Return [X, Y] of the center of cell containing provided text 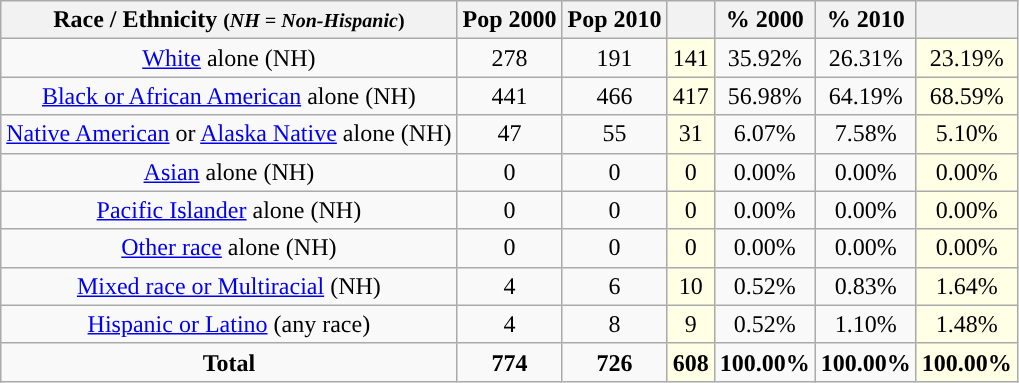
8 [614, 324]
55 [614, 134]
Hispanic or Latino (any race) [229, 324]
10 [690, 286]
7.58% [866, 134]
191 [614, 58]
417 [690, 96]
466 [614, 96]
774 [510, 362]
6 [614, 286]
26.31% [866, 58]
441 [510, 96]
9 [690, 324]
726 [614, 362]
608 [690, 362]
31 [690, 134]
68.59% [966, 96]
Native American or Alaska Native alone (NH) [229, 134]
1.10% [866, 324]
23.19% [966, 58]
0.83% [866, 286]
6.07% [764, 134]
White alone (NH) [229, 58]
141 [690, 58]
% 2000 [764, 20]
Black or African American alone (NH) [229, 96]
Race / Ethnicity (NH = Non-Hispanic) [229, 20]
5.10% [966, 134]
Pacific Islander alone (NH) [229, 210]
278 [510, 58]
64.19% [866, 96]
1.64% [966, 286]
47 [510, 134]
Asian alone (NH) [229, 172]
Total [229, 362]
Other race alone (NH) [229, 248]
Pop 2010 [614, 20]
1.48% [966, 324]
Pop 2000 [510, 20]
% 2010 [866, 20]
Mixed race or Multiracial (NH) [229, 286]
35.92% [764, 58]
56.98% [764, 96]
